For the text-containing cell, return its midpoint in (x, y) coordinate format. 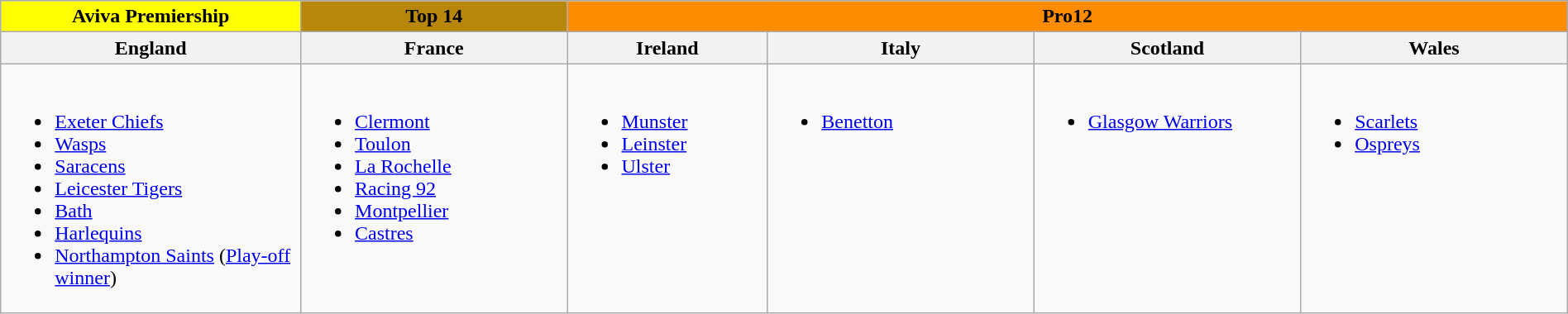
Scotland (1167, 48)
MunsterLeinsterUlster (667, 188)
England (151, 48)
Ireland (667, 48)
Exeter ChiefsWaspsSaracensLeicester TigersBathHarlequinsNorthampton Saints (Play-off winner) (151, 188)
Top 14 (434, 17)
France (434, 48)
Aviva Premiership (151, 17)
ClermontToulonLa RochelleRacing 92MontpellierCastres (434, 188)
Pro12 (1067, 17)
Wales (1434, 48)
Benetton (901, 188)
Italy (901, 48)
ScarletsOspreys (1434, 188)
Glasgow Warriors (1167, 188)
